For the text-containing cell, return its midpoint in (x, y) coordinate format. 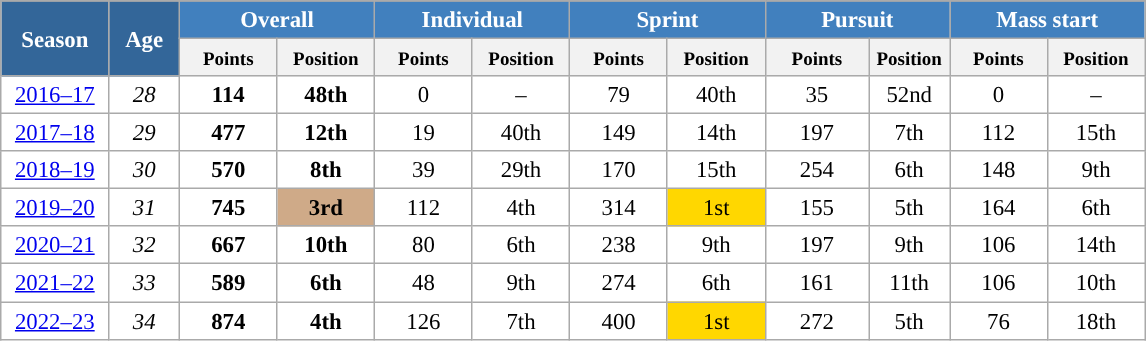
48 (424, 283)
18th (1096, 321)
30 (144, 170)
34 (144, 321)
32 (144, 245)
254 (817, 170)
161 (817, 283)
2022–23 (55, 321)
170 (619, 170)
11th (910, 283)
31 (144, 208)
12th (326, 133)
52nd (910, 95)
126 (424, 321)
Mass start (1048, 20)
589 (228, 283)
35 (817, 95)
667 (228, 245)
164 (999, 208)
2017–18 (55, 133)
3rd (326, 208)
155 (817, 208)
274 (619, 283)
Age (144, 38)
28 (144, 95)
8th (326, 170)
19 (424, 133)
Overall (276, 20)
400 (619, 321)
2020–21 (55, 245)
477 (228, 133)
76 (999, 321)
874 (228, 321)
39 (424, 170)
149 (619, 133)
80 (424, 245)
148 (999, 170)
79 (619, 95)
2019–20 (55, 208)
114 (228, 95)
Individual (472, 20)
745 (228, 208)
314 (619, 208)
Pursuit (858, 20)
238 (619, 245)
2016–17 (55, 95)
570 (228, 170)
29th (521, 170)
272 (817, 321)
2018–19 (55, 170)
Sprint (668, 20)
Season (55, 38)
48th (326, 95)
29 (144, 133)
2021–22 (55, 283)
33 (144, 283)
